Pinpoint the cell where the given text exists, returning its (X, Y) midpoint coordinate. 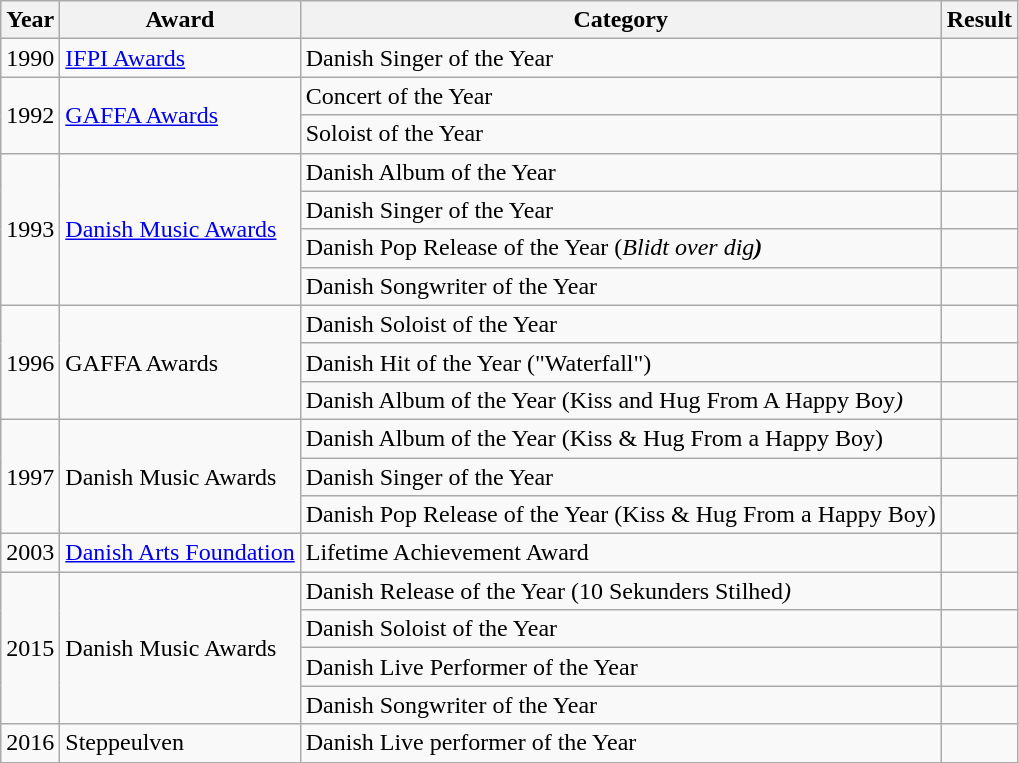
Danish Live performer of the Year (620, 743)
Danish Arts Foundation (180, 553)
2003 (30, 553)
Danish Release of the Year (10 Sekunders Stilhed) (620, 591)
1990 (30, 58)
1992 (30, 115)
IFPI Awards (180, 58)
2016 (30, 743)
Category (620, 20)
Soloist of the Year (620, 134)
1993 (30, 229)
Year (30, 20)
Danish Album of the Year (620, 172)
Danish Album of the Year (Kiss & Hug From a Happy Boy) (620, 438)
1997 (30, 476)
1996 (30, 362)
2015 (30, 648)
Lifetime Achievement Award (620, 553)
Result (979, 20)
Danish Hit of the Year ("Waterfall") (620, 362)
Steppeulven (180, 743)
Concert of the Year (620, 96)
Danish Pop Release of the Year (Blidt over dig) (620, 248)
Award (180, 20)
Danish Album of the Year (Kiss and Hug From A Happy Boy) (620, 400)
Danish Pop Release of the Year (Kiss & Hug From a Happy Boy) (620, 515)
Danish Live Performer of the Year (620, 667)
